Locate the cell with the specified text and output its (X, Y) center coordinate. 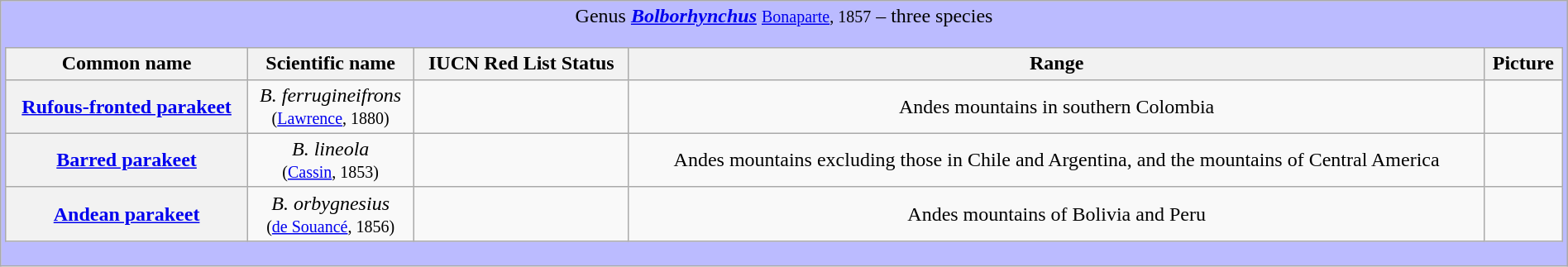
B. orbygnesius (de Souancé, 1856) (331, 213)
Andes mountains in southern Colombia (1056, 106)
Range (1056, 64)
B. ferrugineifrons (Lawrence, 1880) (331, 106)
Andean parakeet (127, 213)
IUCN Red List Status (521, 64)
Barred parakeet (127, 160)
Andes mountains excluding those in Chile and Argentina, and the mountains of Central America (1056, 160)
Picture (1523, 64)
Common name (127, 64)
B. lineola (Cassin, 1853) (331, 160)
Rufous-fronted parakeet (127, 106)
Scientific name (331, 64)
Andes mountains of Bolivia and Peru (1056, 213)
